Extract the [X, Y] coordinate from the center of the cell holding the provided text.  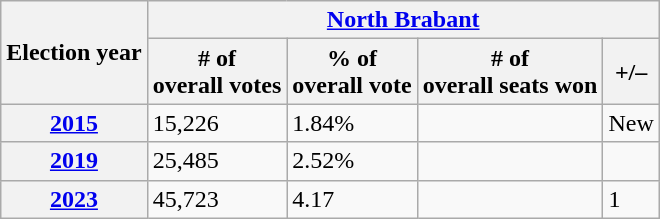
1.84% [352, 123]
New [631, 123]
# ofoverall votes [217, 72]
% ofoverall vote [352, 72]
1 [631, 199]
2023 [74, 199]
+/– [631, 72]
4.17 [352, 199]
15,226 [217, 123]
45,723 [217, 199]
25,485 [217, 161]
Election year [74, 52]
North Brabant [403, 20]
2.52% [352, 161]
2019 [74, 161]
2015 [74, 123]
# ofoverall seats won [510, 72]
